Return the [x, y] coordinate for the center point of the cell that contains the specified text.  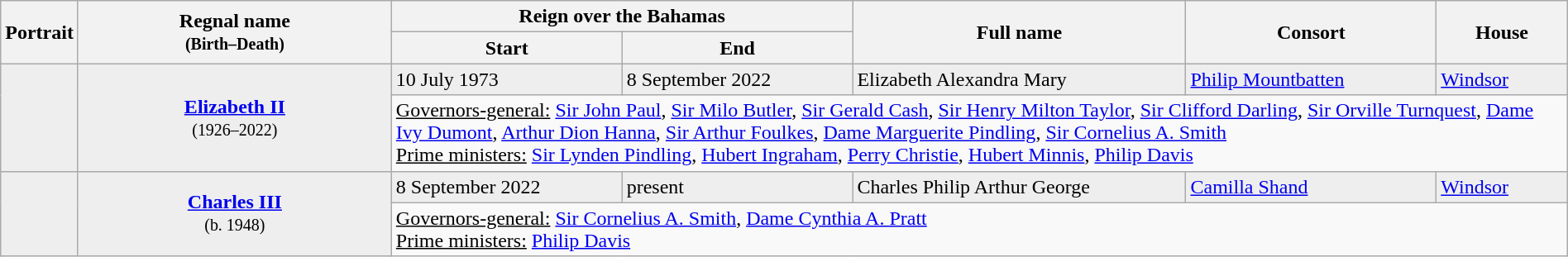
Philip Mountbatten [1312, 79]
Governors-general: Sir Cornelius A. Smith, Dame Cynthia A. PrattPrime ministers: Philip Davis [979, 230]
present [738, 187]
Charles III(b. 1948) [235, 213]
Elizabeth Alexandra Mary [1019, 79]
Consort [1312, 32]
House [1502, 32]
Start [506, 48]
Regnal name(Birth–Death) [235, 32]
Elizabeth II(1926–2022) [235, 117]
Camilla Shand [1312, 187]
10 July 1973 [506, 79]
Reign over the Bahamas [622, 17]
Full name [1019, 32]
Portrait [40, 32]
Charles Philip Arthur George [1019, 187]
End [738, 48]
